Scan for the cell matching the given text and deliver its (X, Y) coordinate at center. 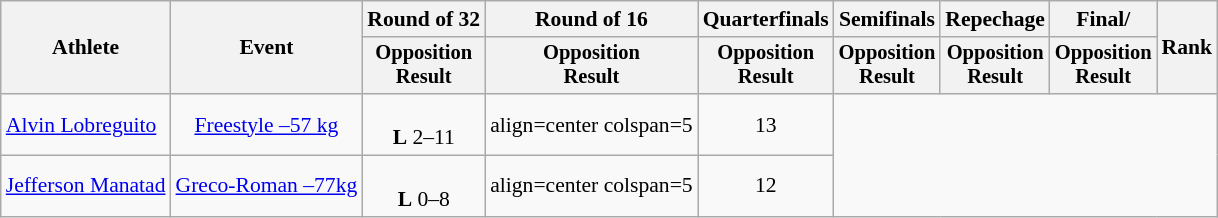
Rank (1188, 48)
Greco-Roman –77kg (267, 186)
Round of 32 (424, 19)
Jefferson Manatad (86, 186)
Freestyle –57 kg (267, 124)
Repechage (995, 19)
Final/ (1104, 19)
L 2–11 (424, 124)
Alvin Lobreguito (86, 124)
13 (766, 124)
Semifinals (888, 19)
Quarterfinals (766, 19)
L 0–8 (424, 186)
Athlete (86, 48)
12 (766, 186)
Event (267, 48)
Round of 16 (591, 19)
